Capture the cell that displays the provided text and extract its [x, y] central coordinate. 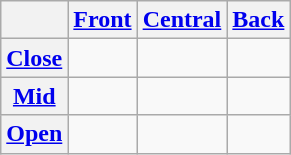
Front [102, 20]
Mid [34, 96]
Back [258, 20]
Open [34, 134]
Close [34, 58]
Central [182, 20]
